From the cell containing the given text, extract its center point as [X, Y] coordinate. 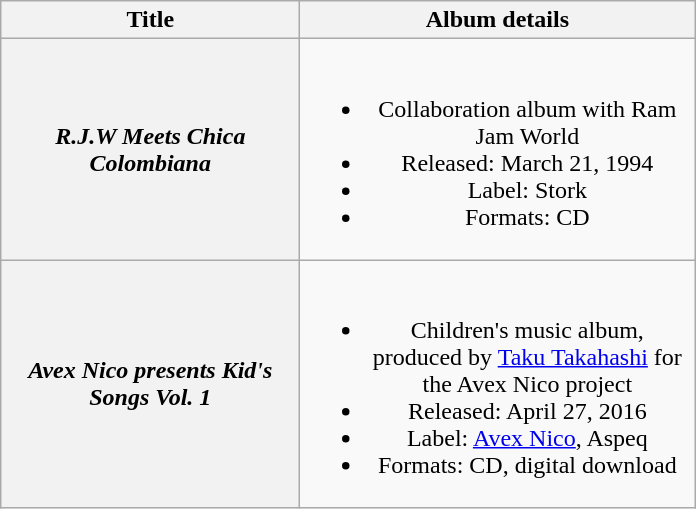
Title [150, 20]
Collaboration album with Ram Jam WorldReleased: March 21, 1994Label: StorkFormats: CD [498, 150]
Album details [498, 20]
Avex Nico presents Kid's Songs Vol. 1 [150, 384]
R.J.W Meets Chica Colombiana [150, 150]
